Capture the cell that displays the provided text and extract its (X, Y) central coordinate. 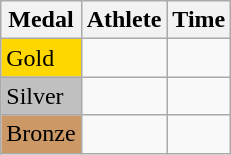
Bronze (41, 134)
Athlete (124, 20)
Time (199, 20)
Medal (41, 20)
Silver (41, 96)
Gold (41, 58)
